Locate the cell with the specified text and output its [X, Y] center coordinate. 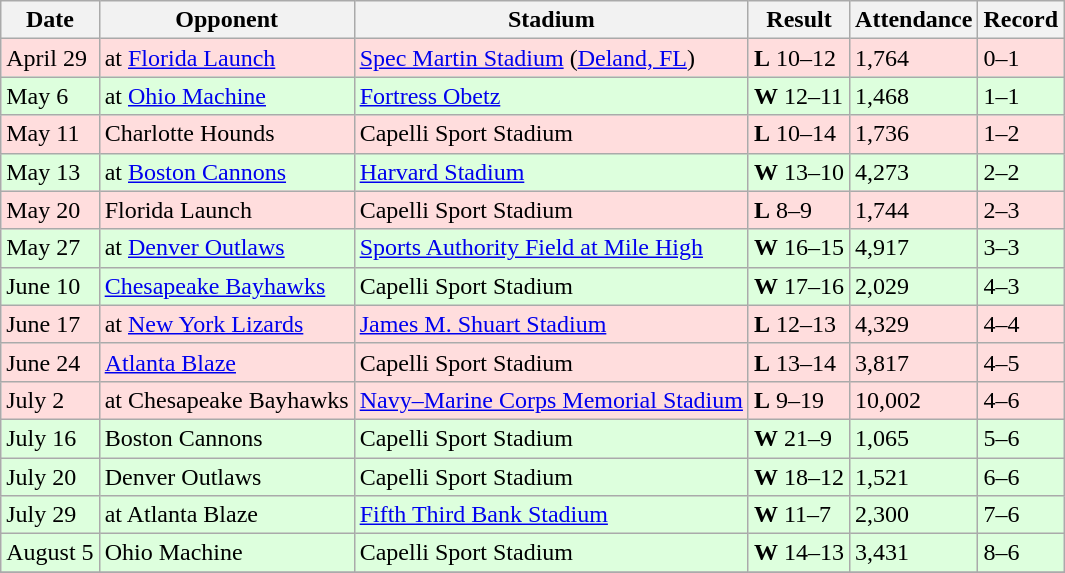
June 17 [50, 324]
2–2 [1021, 172]
1,744 [914, 210]
L 12–13 [798, 324]
W 13–10 [798, 172]
Charlotte Hounds [226, 134]
Date [50, 20]
1–1 [1021, 96]
July 16 [50, 438]
2,029 [914, 286]
2–3 [1021, 210]
Harvard Stadium [551, 172]
4,273 [914, 172]
W 18–12 [798, 477]
August 5 [50, 553]
Florida Launch [226, 210]
July 20 [50, 477]
at Ohio Machine [226, 96]
Chesapeake Bayhawks [226, 286]
10,002 [914, 400]
Attendance [914, 20]
Boston Cannons [226, 438]
4–4 [1021, 324]
7–6 [1021, 515]
Record [1021, 20]
June 10 [50, 286]
July 29 [50, 515]
May 6 [50, 96]
6–6 [1021, 477]
8–6 [1021, 553]
L 13–14 [798, 362]
4,917 [914, 248]
4–3 [1021, 286]
W 12–11 [798, 96]
May 27 [50, 248]
2,300 [914, 515]
at Denver Outlaws [226, 248]
at Atlanta Blaze [226, 515]
W 14–13 [798, 553]
June 24 [50, 362]
L 8–9 [798, 210]
at Chesapeake Bayhawks [226, 400]
3,431 [914, 553]
L 10–12 [798, 58]
3–3 [1021, 248]
4–6 [1021, 400]
Denver Outlaws [226, 477]
3,817 [914, 362]
Opponent [226, 20]
0–1 [1021, 58]
April 29 [50, 58]
Atlanta Blaze [226, 362]
W 17–16 [798, 286]
at New York Lizards [226, 324]
W 21–9 [798, 438]
Spec Martin Stadium (Deland, FL) [551, 58]
Navy–Marine Corps Memorial Stadium [551, 400]
W 16–15 [798, 248]
May 11 [50, 134]
May 20 [50, 210]
May 13 [50, 172]
5–6 [1021, 438]
July 2 [50, 400]
1,468 [914, 96]
Fortress Obetz [551, 96]
1,521 [914, 477]
1–2 [1021, 134]
1,764 [914, 58]
1,736 [914, 134]
Result [798, 20]
4,329 [914, 324]
at Boston Cannons [226, 172]
James M. Shuart Stadium [551, 324]
Fifth Third Bank Stadium [551, 515]
L 10–14 [798, 134]
W 11–7 [798, 515]
at Florida Launch [226, 58]
L 9–19 [798, 400]
4–5 [1021, 362]
Stadium [551, 20]
Sports Authority Field at Mile High [551, 248]
1,065 [914, 438]
Ohio Machine [226, 553]
